Find where the given text appears and provide that cell's center as [X, Y] coordinate. 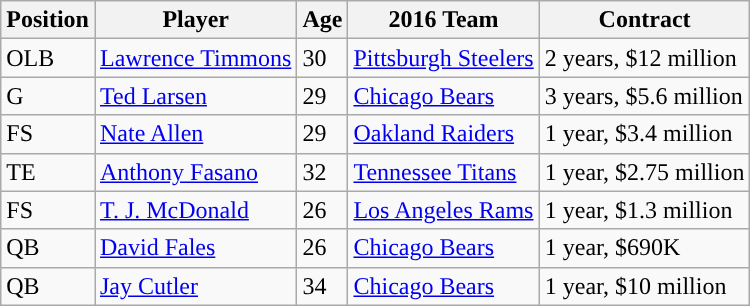
Ted Larsen [195, 96]
Contract [644, 20]
1 year, $10 million [644, 286]
Age [322, 20]
Oakland Raiders [444, 134]
Jay Cutler [195, 286]
Nate Allen [195, 134]
Player [195, 20]
Tennessee Titans [444, 172]
32 [322, 172]
Pittsburgh Steelers [444, 58]
1 year, $690K [644, 248]
OLB [48, 58]
T. J. McDonald [195, 210]
2016 Team [444, 20]
2 years, $12 million [644, 58]
1 year, $3.4 million [644, 134]
David Fales [195, 248]
G [48, 96]
TE [48, 172]
Los Angeles Rams [444, 210]
1 year, $2.75 million [644, 172]
3 years, $5.6 million [644, 96]
Position [48, 20]
34 [322, 286]
30 [322, 58]
1 year, $1.3 million [644, 210]
Anthony Fasano [195, 172]
Lawrence Timmons [195, 58]
